Capture the cell that displays the provided text and extract its (x, y) central coordinate. 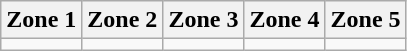
Zone 2 (122, 20)
Zone 5 (366, 20)
Zone 1 (42, 20)
Zone 3 (204, 20)
Zone 4 (284, 20)
